Locate the cell with the specified text and output its [x, y] center coordinate. 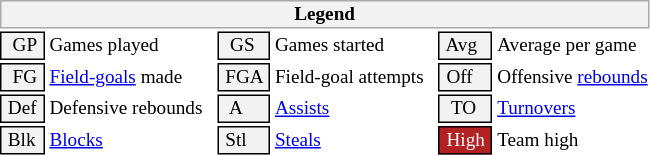
Turnovers [573, 108]
FG [22, 77]
GS [244, 46]
GP [22, 46]
Blk [22, 140]
Field-goals made [131, 77]
Legend [324, 14]
Off [466, 77]
Games started [354, 46]
Games played [131, 46]
FGA [244, 77]
A [244, 108]
Steals [354, 140]
Offensive rebounds [573, 77]
Avg [466, 46]
TO [466, 108]
High [466, 140]
Stl [244, 140]
Average per game [573, 46]
Field-goal attempts [354, 77]
Defensive rebounds [131, 108]
Assists [354, 108]
Def [22, 108]
Blocks [131, 140]
Team high [573, 140]
